Pinpoint the cell where the given text exists, returning its [x, y] midpoint coordinate. 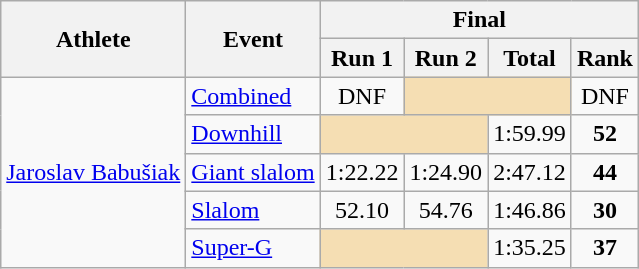
30 [604, 210]
52 [604, 134]
52.10 [362, 210]
Total [530, 58]
1:24.90 [446, 172]
Jaroslav Babušiak [94, 172]
44 [604, 172]
Combined [253, 96]
Slalom [253, 210]
Rank [604, 58]
1:46.86 [530, 210]
Athlete [94, 39]
Super-G [253, 248]
37 [604, 248]
54.76 [446, 210]
Giant slalom [253, 172]
Downhill [253, 134]
2:47.12 [530, 172]
Run 1 [362, 58]
Run 2 [446, 58]
Event [253, 39]
1:35.25 [530, 248]
1:59.99 [530, 134]
1:22.22 [362, 172]
Final [479, 20]
